From the cell containing the given text, extract its center point as (X, Y) coordinate. 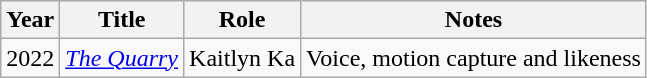
Role (242, 20)
Notes (474, 20)
Voice, motion capture and likeness (474, 58)
Year (30, 20)
The Quarry (122, 58)
Title (122, 20)
2022 (30, 58)
Kaitlyn Ka (242, 58)
